Capture the cell that displays the provided text and extract its [X, Y] central coordinate. 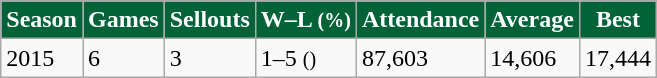
3 [210, 58]
87,603 [420, 58]
6 [123, 58]
W–L (%) [306, 20]
Games [123, 20]
Sellouts [210, 20]
Average [532, 20]
Season [42, 20]
2015 [42, 58]
14,606 [532, 58]
Attendance [420, 20]
Best [618, 20]
17,444 [618, 58]
1–5 () [306, 58]
